Output the (X, Y) coordinate of the center of the cell containing the given text.  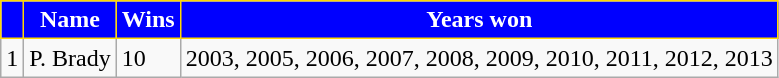
2003, 2005, 2006, 2007, 2008, 2009, 2010, 2011, 2012, 2013 (479, 58)
Name (70, 20)
Years won (479, 20)
P. Brady (70, 58)
Wins (148, 20)
10 (148, 58)
1 (12, 58)
